Scan for the cell matching the given text and deliver its [X, Y] coordinate at center. 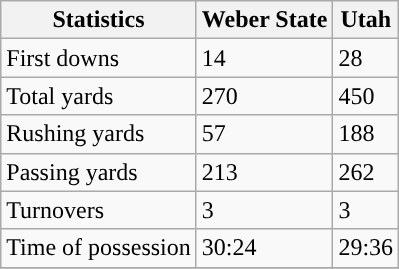
Turnovers [99, 210]
Total yards [99, 96]
29:36 [366, 248]
Passing yards [99, 172]
Utah [366, 20]
30:24 [264, 248]
Time of possession [99, 248]
57 [264, 134]
14 [264, 58]
28 [366, 58]
188 [366, 134]
Rushing yards [99, 134]
450 [366, 96]
213 [264, 172]
Weber State [264, 20]
First downs [99, 58]
270 [264, 96]
262 [366, 172]
Statistics [99, 20]
